Detect which cell encompasses the target text, then output its [X, Y] center coordinate. 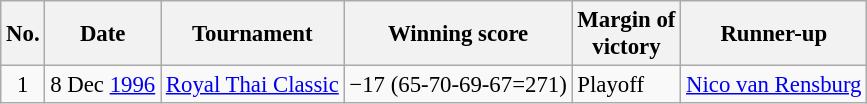
Date [103, 34]
Tournament [252, 34]
Winning score [458, 34]
No. [23, 34]
Nico van Rensburg [774, 85]
Royal Thai Classic [252, 85]
Runner-up [774, 34]
Playoff [626, 85]
1 [23, 85]
8 Dec 1996 [103, 85]
−17 (65-70-69-67=271) [458, 85]
Margin ofvictory [626, 34]
